Find where the given text appears and provide that cell's center as (X, Y) coordinate. 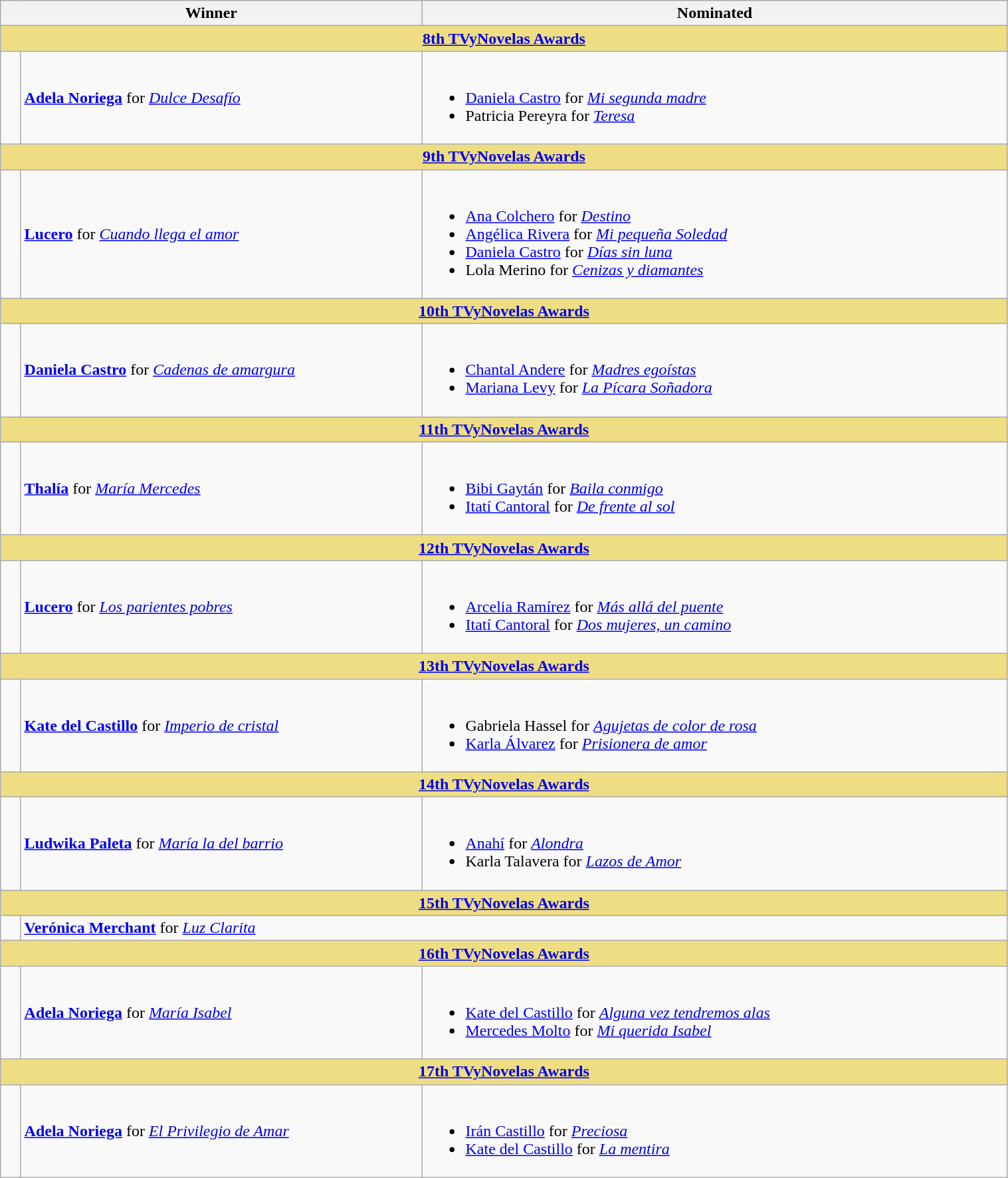
Winner (211, 13)
Lucero for Cuando llega el amor (221, 234)
Lucero for Los parientes pobres (221, 607)
Arcelia Ramírez for Más allá del puenteItatí Cantoral for Dos mujeres, un camino (715, 607)
Kate del Castillo for Imperio de cristal (221, 726)
Ludwika Paleta for María la del barrio (221, 844)
Nominated (715, 13)
14th TVyNovelas Awards (504, 785)
9th TVyNovelas Awards (504, 157)
Irán Castillo for PreciosaKate del Castillo for La mentira (715, 1131)
Daniela Castro for Mi segunda madrePatricia Pereyra for Teresa (715, 98)
Bibi Gaytán for Baila conmigoItatí Cantoral for De frente al sol (715, 488)
11th TVyNovelas Awards (504, 429)
Adela Noriega for Dulce Desafío (221, 98)
Thalía for María Mercedes (221, 488)
15th TVyNovelas Awards (504, 903)
Adela Noriega for María Isabel (221, 1013)
Ana Colchero for DestinoAngélica Rivera for Mi pequeña SoledadDaniela Castro for Días sin lunaLola Merino for Cenizas y diamantes (715, 234)
16th TVyNovelas Awards (504, 953)
Gabriela Hassel for Agujetas de color de rosaKarla Álvarez for Prisionera de amor (715, 726)
Daniela Castro for Cadenas de amargura (221, 370)
13th TVyNovelas Awards (504, 666)
12th TVyNovelas Awards (504, 547)
10th TVyNovelas Awards (504, 311)
Anahí for AlondraKarla Talavera for Lazos de Amor (715, 844)
17th TVyNovelas Awards (504, 1072)
Kate del Castillo for Alguna vez tendremos alasMercedes Molto for Mi querida Isabel (715, 1013)
Adela Noriega for El Privilegio de Amar (221, 1131)
8th TVyNovelas Awards (504, 39)
Verónica Merchant for Luz Clarita (514, 928)
Chantal Andere for Madres egoístasMariana Levy for La Pícara Soñadora (715, 370)
